Return the (X, Y) coordinate for the center point of the cell that contains the specified text.  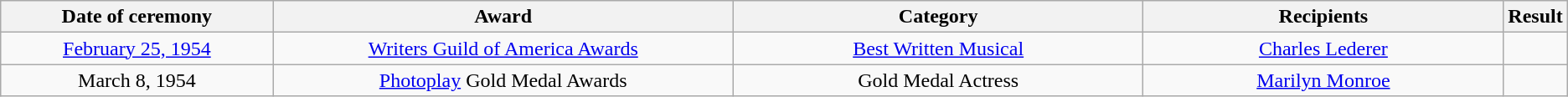
Recipients (1323, 17)
Best Written Musical (938, 48)
Writers Guild of America Awards (503, 48)
February 25, 1954 (137, 48)
Gold Medal Actress (938, 80)
Marilyn Monroe (1323, 80)
Award (503, 17)
Result (1535, 17)
March 8, 1954 (137, 80)
Category (938, 17)
Charles Lederer (1323, 48)
Photoplay Gold Medal Awards (503, 80)
Date of ceremony (137, 17)
